Search for the cell housing the specified text and yield its [x, y] center coordinate. 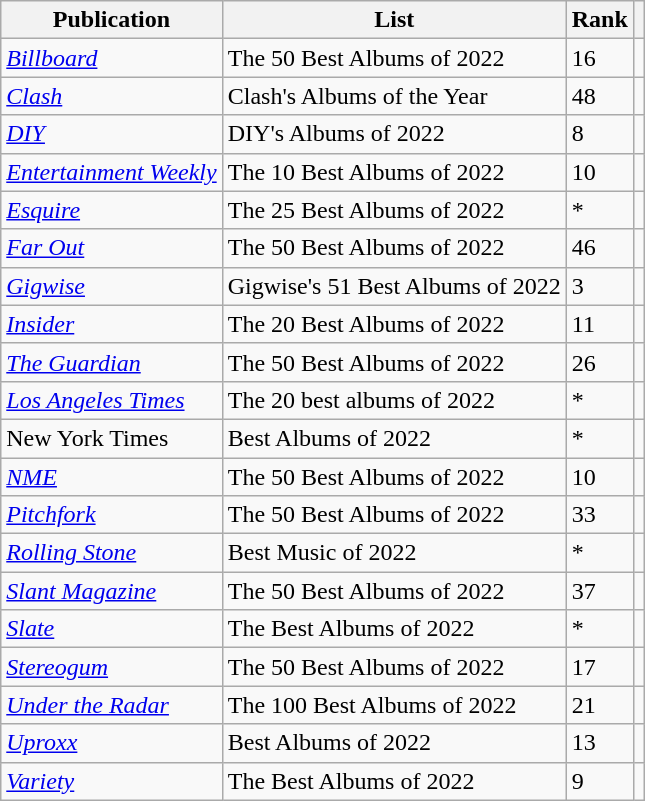
Pitchfork [112, 515]
16 [600, 58]
The 100 Best Albums of 2022 [394, 705]
9 [600, 781]
The Guardian [112, 362]
The 20 Best Albums of 2022 [394, 324]
Best Music of 2022 [394, 553]
26 [600, 362]
Clash [112, 96]
Rolling Stone [112, 553]
Entertainment Weekly [112, 172]
Gigwise [112, 286]
37 [600, 591]
Far Out [112, 248]
46 [600, 248]
Los Angeles Times [112, 400]
Slant Magazine [112, 591]
Uproxx [112, 743]
Rank [600, 20]
The 25 Best Albums of 2022 [394, 210]
8 [600, 134]
Under the Radar [112, 705]
48 [600, 96]
33 [600, 515]
DIY [112, 134]
Clash's Albums of the Year [394, 96]
Gigwise's 51 Best Albums of 2022 [394, 286]
The 10 Best Albums of 2022 [394, 172]
Esquire [112, 210]
3 [600, 286]
Publication [112, 20]
17 [600, 667]
13 [600, 743]
Insider [112, 324]
21 [600, 705]
DIY's Albums of 2022 [394, 134]
11 [600, 324]
Billboard [112, 58]
Variety [112, 781]
New York Times [112, 438]
List [394, 20]
The 20 best albums of 2022 [394, 400]
NME [112, 477]
Slate [112, 629]
Stereogum [112, 667]
